From the cell containing the given text, extract its center point as (X, Y) coordinate. 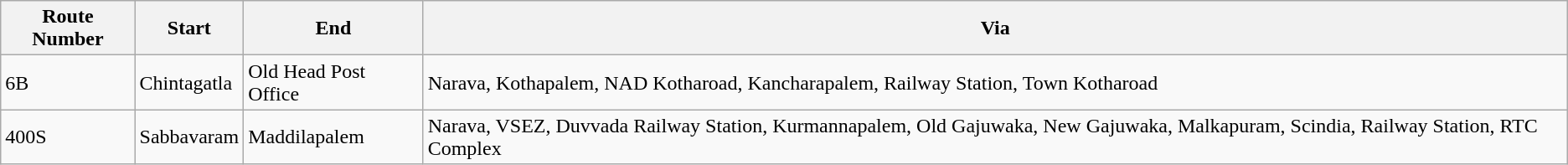
6B (68, 82)
Sabbavaram (189, 137)
Chintagatla (189, 82)
Old Head Post Office (333, 82)
Narava, Kothapalem, NAD Kotharoad, Kancharapalem, Railway Station, Town Kotharoad (995, 82)
End (333, 28)
Maddilapalem (333, 137)
Start (189, 28)
Route Number (68, 28)
400S (68, 137)
Narava, VSEZ, Duvvada Railway Station, Kurmannapalem, Old Gajuwaka, New Gajuwaka, Malkapuram, Scindia, Railway Station, RTC Complex (995, 137)
Via (995, 28)
